Determine the [x, y] coordinate at the center of the cell enclosing the given text.  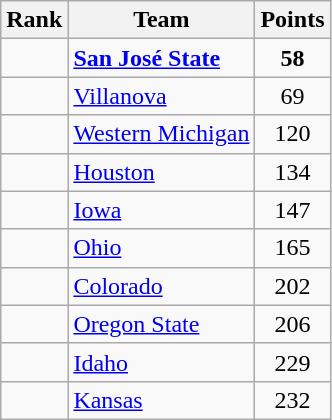
202 [292, 286]
Kansas [162, 400]
Ohio [162, 248]
Colorado [162, 286]
Western Michigan [162, 134]
69 [292, 96]
232 [292, 400]
134 [292, 172]
58 [292, 58]
Iowa [162, 210]
San José State [162, 58]
229 [292, 362]
Idaho [162, 362]
Villanova [162, 96]
120 [292, 134]
Houston [162, 172]
Rank [34, 20]
147 [292, 210]
206 [292, 324]
Oregon State [162, 324]
Points [292, 20]
165 [292, 248]
Team [162, 20]
